From the cell containing the given text, extract its center point as [x, y] coordinate. 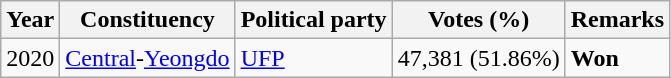
Year [30, 20]
Remarks [617, 20]
Political party [314, 20]
47,381 (51.86%) [478, 58]
Votes (%) [478, 20]
Won [617, 58]
2020 [30, 58]
UFP [314, 58]
Constituency [148, 20]
Central-Yeongdo [148, 58]
